Return the [X, Y] coordinate for the center point of the cell that contains the specified text.  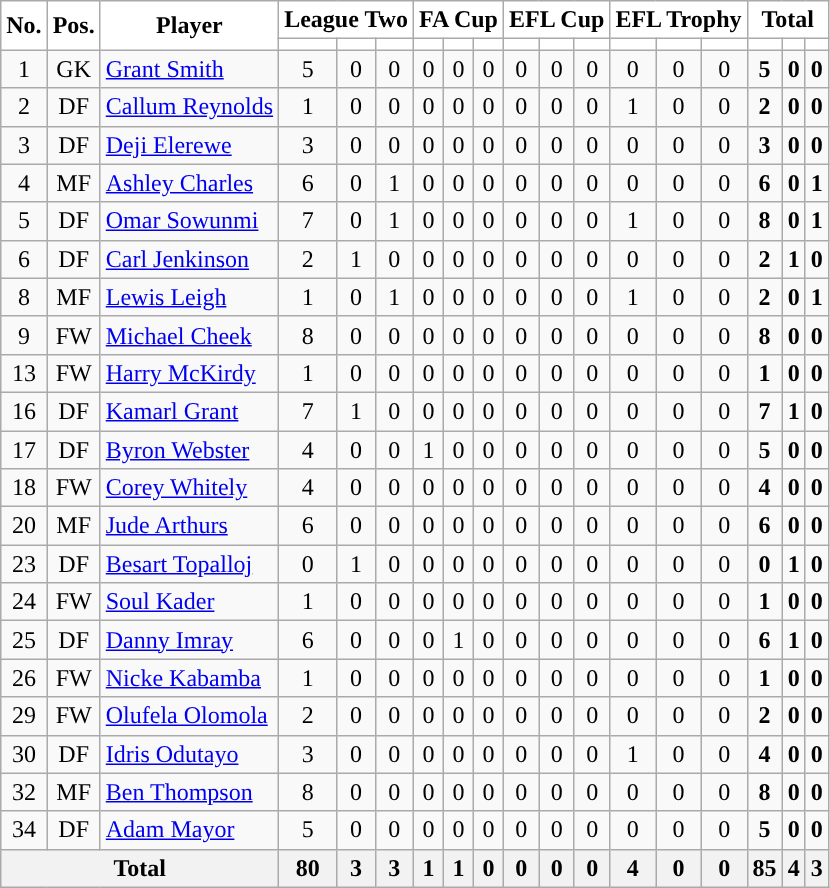
30 [24, 754]
Soul Kader [189, 602]
85 [764, 868]
EFL Cup [556, 20]
Michael Cheek [189, 335]
Danny Imray [189, 640]
32 [24, 792]
Ashley Charles [189, 183]
Omar Sowunmi [189, 221]
Ben Thompson [189, 792]
GK [74, 69]
Olufela Olomola [189, 716]
Byron Webster [189, 449]
17 [24, 449]
Kamarl Grant [189, 411]
Pos. [74, 26]
Harry McKirdy [189, 373]
League Two [346, 20]
FA Cup [458, 20]
23 [24, 564]
Idris Odutayo [189, 754]
Grant Smith [189, 69]
34 [24, 830]
80 [308, 868]
No. [24, 26]
Adam Mayor [189, 830]
26 [24, 678]
16 [24, 411]
Besart Topalloj [189, 564]
13 [24, 373]
Lewis Leigh [189, 297]
18 [24, 488]
20 [24, 526]
25 [24, 640]
Player [189, 26]
Callum Reynolds [189, 107]
Corey Whitely [189, 488]
9 [24, 335]
Carl Jenkinson [189, 259]
Nicke Kabamba [189, 678]
EFL Trophy [678, 20]
29 [24, 716]
Jude Arthurs [189, 526]
Deji Elerewe [189, 145]
24 [24, 602]
